Return the [X, Y] coordinate for the center point of the cell that contains the specified text.  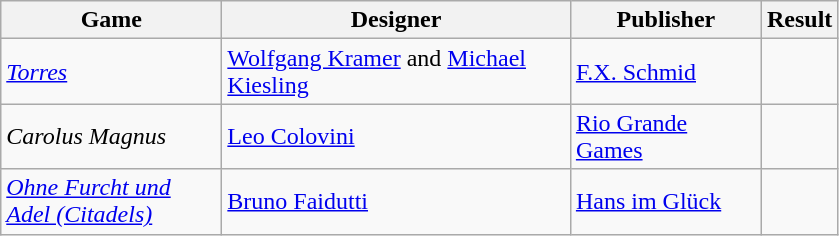
Ohne Furcht und Adel (Citadels) [112, 202]
Leo Colovini [396, 136]
F.X. Schmid [666, 72]
Result [799, 20]
Rio Grande Games [666, 136]
Wolfgang Kramer and Michael Kiesling [396, 72]
Game [112, 20]
Publisher [666, 20]
Designer [396, 20]
Hans im Glück [666, 202]
Bruno Faidutti [396, 202]
Carolus Magnus [112, 136]
Torres [112, 72]
